Detect which cell encompasses the target text, then output its (x, y) center coordinate. 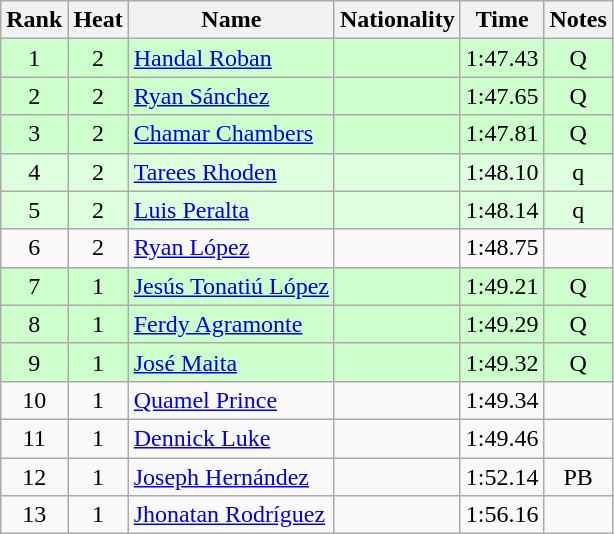
Time (502, 20)
Rank (34, 20)
1:47.65 (502, 96)
12 (34, 477)
1:56.16 (502, 515)
Chamar Chambers (231, 134)
Heat (98, 20)
Notes (578, 20)
8 (34, 324)
11 (34, 438)
9 (34, 362)
Tarees Rhoden (231, 172)
10 (34, 400)
7 (34, 286)
Quamel Prince (231, 400)
Luis Peralta (231, 210)
Joseph Hernández (231, 477)
PB (578, 477)
1:52.14 (502, 477)
1:49.32 (502, 362)
6 (34, 248)
1:49.46 (502, 438)
1:48.14 (502, 210)
1:49.29 (502, 324)
1:48.75 (502, 248)
Jhonatan Rodríguez (231, 515)
Ryan López (231, 248)
Dennick Luke (231, 438)
Name (231, 20)
13 (34, 515)
1:47.43 (502, 58)
Nationality (397, 20)
Handal Roban (231, 58)
José Maita (231, 362)
1:47.81 (502, 134)
5 (34, 210)
4 (34, 172)
Ryan Sánchez (231, 96)
3 (34, 134)
1:48.10 (502, 172)
Ferdy Agramonte (231, 324)
1:49.34 (502, 400)
1:49.21 (502, 286)
Jesús Tonatiú López (231, 286)
